For the text-containing cell, return its midpoint in (x, y) coordinate format. 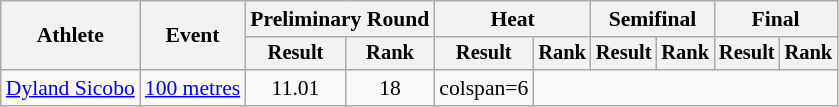
colspan=6 (484, 88)
Heat (512, 19)
Preliminary Round (340, 19)
100 metres (192, 88)
Final (776, 19)
11.01 (296, 88)
Event (192, 36)
Dyland Sicobo (70, 88)
18 (390, 88)
Semifinal (652, 19)
Athlete (70, 36)
